Provide the (X, Y) coordinate of the cell's center where the given text is located.  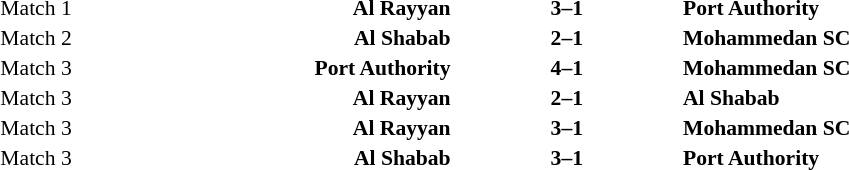
3–1 (567, 128)
Port Authority (264, 68)
4–1 (567, 68)
Al Shabab (264, 38)
